Pinpoint the cell where the given text exists, returning its [x, y] midpoint coordinate. 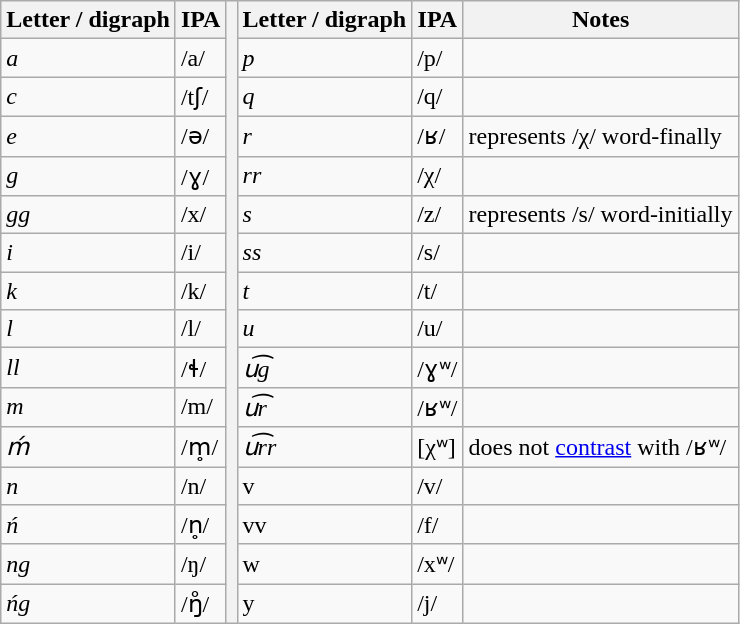
/ə/ [200, 136]
ng [88, 564]
/t/ [438, 291]
e [88, 136]
k [88, 291]
n [88, 485]
/tʃ/ [200, 97]
u͡rr [324, 447]
ss [324, 253]
q [324, 97]
l [88, 329]
r [324, 136]
u͡g [324, 368]
/ŋ̊/ [200, 604]
/ŋ/ [200, 564]
/i/ [200, 253]
c [88, 97]
i [88, 253]
ń [88, 525]
/ʁʷ/ [438, 407]
g [88, 176]
/s/ [438, 253]
/m/ [200, 407]
/k/ [200, 291]
/j/ [438, 604]
m [88, 407]
t [324, 291]
/m̥/ [200, 447]
u͡r [324, 407]
y [324, 604]
/p/ [438, 58]
Notes [600, 20]
ḿ [88, 447]
s [324, 215]
/v/ [438, 485]
/l/ [200, 329]
gg [88, 215]
/x/ [200, 215]
/ɣ/ [200, 176]
p [324, 58]
vv [324, 525]
/n/ [200, 485]
ll [88, 368]
/ɬ/ [200, 368]
does not contrast with /ʁʷ/ [600, 447]
a [88, 58]
/n̥/ [200, 525]
/χ/ [438, 176]
/a/ [200, 58]
[χʷ] [438, 447]
/ɣʷ/ [438, 368]
/q/ [438, 97]
/z/ [438, 215]
w [324, 564]
u [324, 329]
ńg [88, 604]
/u/ [438, 329]
/xʷ/ [438, 564]
/f/ [438, 525]
represents /χ/ word-finally [600, 136]
v [324, 485]
rr [324, 176]
represents /s/ word-initially [600, 215]
/ʁ/ [438, 136]
